Output the (x, y) coordinate of the center of the cell containing the given text.  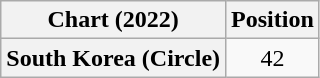
42 (273, 58)
South Korea (Circle) (114, 58)
Chart (2022) (114, 20)
Position (273, 20)
